Identify which cell holds the provided text, then report its [X, Y] central coordinate. 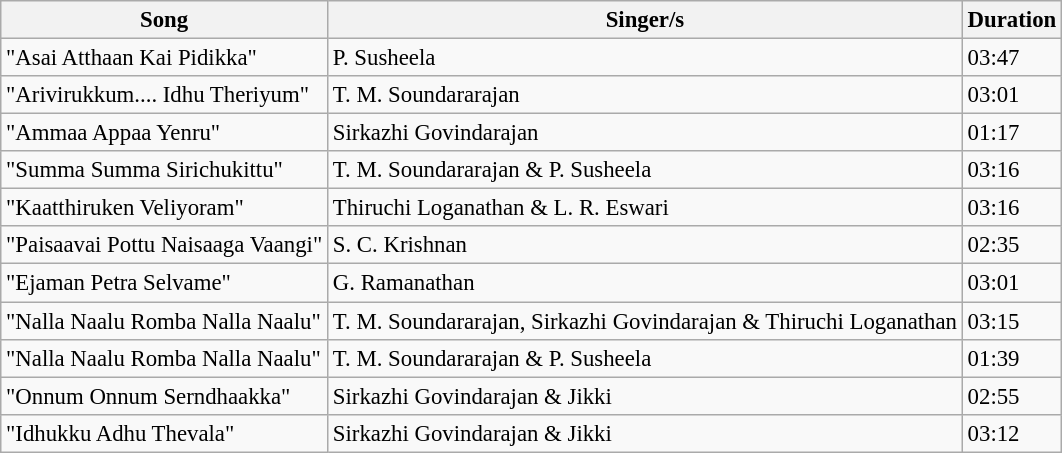
Singer/s [646, 20]
G. Ramanathan [646, 283]
02:55 [1012, 396]
"Paisaavai Pottu Naisaaga Vaangi" [164, 245]
"Arivirukkum.... Idhu Theriyum" [164, 95]
T. M. Soundararajan, Sirkazhi Govindarajan & Thiruchi Loganathan [646, 321]
S. C. Krishnan [646, 245]
03:47 [1012, 58]
03:15 [1012, 321]
"Ejaman Petra Selvame" [164, 283]
"Ammaa Appaa Yenru" [164, 133]
02:35 [1012, 245]
03:12 [1012, 433]
T. M. Soundararajan [646, 95]
Duration [1012, 20]
"Idhukku Adhu Thevala" [164, 433]
P. Susheela [646, 58]
Song [164, 20]
"Onnum Onnum Serndhaakka" [164, 396]
"Summa Summa Sirichukittu" [164, 170]
"Kaatthiruken Veliyoram" [164, 208]
Sirkazhi Govindarajan [646, 133]
Thiruchi Loganathan & L. R. Eswari [646, 208]
01:17 [1012, 133]
"Asai Atthaan Kai Pidikka" [164, 58]
01:39 [1012, 358]
